Determine the (X, Y) coordinate at the center of the cell enclosing the given text.  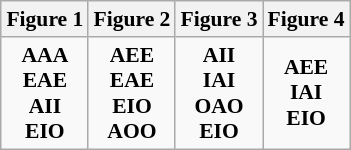
AIIIAIOAOEIO (218, 92)
Figure 4 (306, 19)
Figure 2 (132, 19)
Figure 1 (44, 19)
AEEEAEEIOAOO (132, 92)
AAAEAEAIIEIO (44, 92)
AEEIAIEIO (306, 92)
Figure 3 (218, 19)
